Provide the (x, y) coordinate of the cell's center where the given text is located.  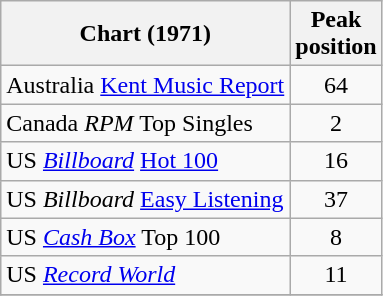
US Billboard Hot 100 (146, 161)
US Record World (146, 275)
Chart (1971) (146, 34)
8 (336, 237)
64 (336, 85)
Canada RPM Top Singles (146, 123)
16 (336, 161)
US Cash Box Top 100 (146, 237)
11 (336, 275)
US Billboard Easy Listening (146, 199)
37 (336, 199)
2 (336, 123)
Peakposition (336, 34)
Australia Kent Music Report (146, 85)
